Provide the [x, y] coordinate of the cell's center where the given text is located.  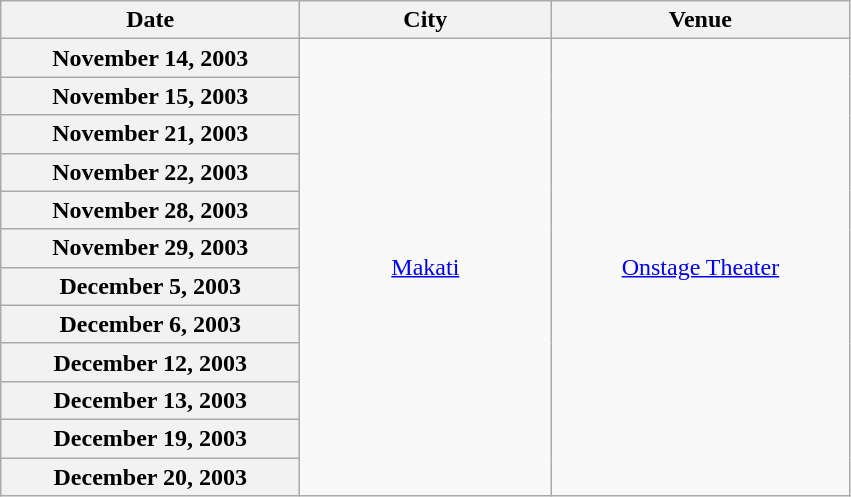
Makati [426, 268]
November 29, 2003 [150, 248]
December 20, 2003 [150, 477]
December 6, 2003 [150, 324]
Venue [700, 20]
November 21, 2003 [150, 134]
November 22, 2003 [150, 172]
Onstage Theater [700, 268]
December 5, 2003 [150, 286]
December 13, 2003 [150, 400]
November 28, 2003 [150, 210]
November 15, 2003 [150, 96]
City [426, 20]
December 12, 2003 [150, 362]
November 14, 2003 [150, 58]
Date [150, 20]
December 19, 2003 [150, 438]
